Scan for the cell matching the given text and deliver its [x, y] coordinate at center. 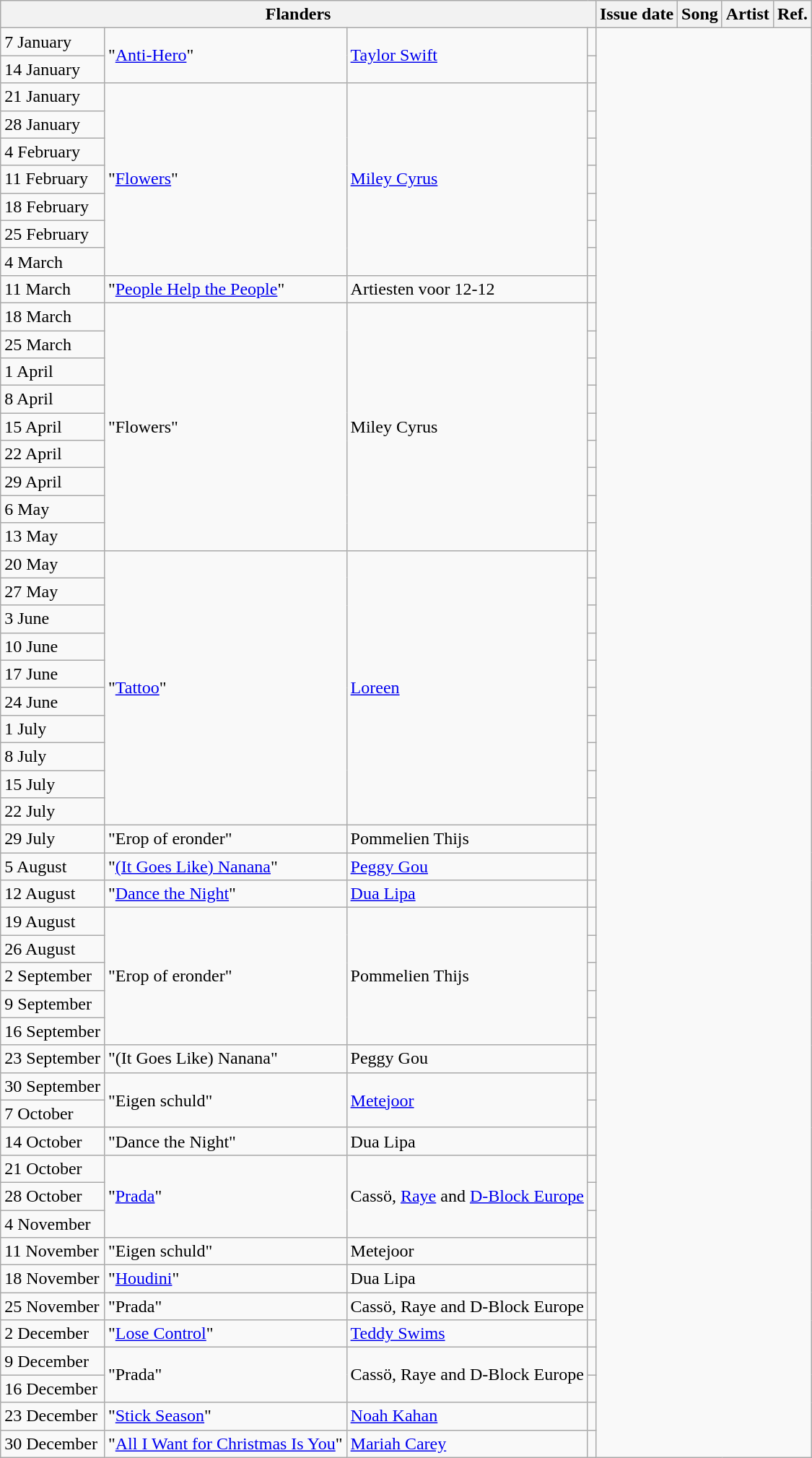
9 December [53, 1361]
Song [700, 14]
"Stick Season" [225, 1416]
14 January [53, 69]
Loreen [467, 687]
22 July [53, 812]
25 February [53, 234]
15 April [53, 427]
1 July [53, 729]
6 May [53, 509]
14 October [53, 1141]
9 September [53, 1004]
25 November [53, 1306]
"All I Want for Christmas Is You" [225, 1444]
Mariah Carey [467, 1444]
30 September [53, 1086]
28 January [53, 124]
29 April [53, 482]
"Tattoo" [225, 687]
15 July [53, 784]
1 April [53, 372]
16 September [53, 1031]
3 June [53, 619]
13 May [53, 537]
Issue date [637, 14]
19 August [53, 921]
Flanders [299, 14]
11 November [53, 1251]
30 December [53, 1444]
7 October [53, 1114]
25 March [53, 344]
"Houdini" [225, 1279]
24 June [53, 701]
23 December [53, 1416]
11 February [53, 179]
18 November [53, 1279]
8 April [53, 399]
"Anti-Hero" [225, 56]
Artist [748, 14]
16 December [53, 1389]
26 August [53, 949]
Noah Kahan [467, 1416]
18 March [53, 316]
10 June [53, 646]
Taylor Swift [467, 56]
20 May [53, 564]
Teddy Swims [467, 1334]
5 August [53, 867]
Ref. [793, 14]
2 September [53, 976]
4 November [53, 1224]
4 March [53, 261]
22 April [53, 454]
27 May [53, 591]
"Lose Control" [225, 1334]
8 July [53, 756]
12 August [53, 894]
21 October [53, 1168]
23 September [53, 1059]
18 February [53, 207]
17 June [53, 674]
21 January [53, 97]
"People Help the People" [225, 289]
7 January [53, 42]
28 October [53, 1196]
4 February [53, 152]
Artiesten voor 12-12 [467, 289]
11 March [53, 289]
2 December [53, 1334]
29 July [53, 839]
